From the cell containing the given text, extract its center point as [X, Y] coordinate. 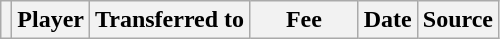
Source [458, 20]
Date [388, 20]
Player [51, 20]
Transferred to [170, 20]
Fee [304, 20]
